Capture the cell that displays the provided text and extract its (x, y) central coordinate. 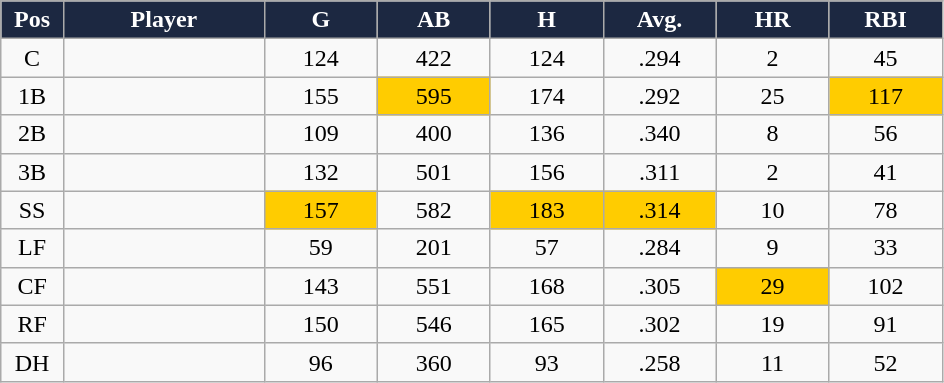
595 (434, 96)
183 (546, 210)
546 (434, 324)
.294 (660, 58)
.311 (660, 172)
9 (772, 248)
59 (320, 248)
.305 (660, 286)
.340 (660, 134)
91 (886, 324)
RBI (886, 20)
93 (546, 362)
G (320, 20)
157 (320, 210)
C (32, 58)
8 (772, 134)
56 (886, 134)
78 (886, 210)
RF (32, 324)
422 (434, 58)
168 (546, 286)
10 (772, 210)
25 (772, 96)
155 (320, 96)
156 (546, 172)
Avg. (660, 20)
H (546, 20)
Pos (32, 20)
29 (772, 286)
150 (320, 324)
CF (32, 286)
.314 (660, 210)
501 (434, 172)
41 (886, 172)
96 (320, 362)
11 (772, 362)
Player (164, 20)
52 (886, 362)
SS (32, 210)
136 (546, 134)
57 (546, 248)
AB (434, 20)
117 (886, 96)
582 (434, 210)
.302 (660, 324)
19 (772, 324)
400 (434, 134)
132 (320, 172)
360 (434, 362)
165 (546, 324)
45 (886, 58)
201 (434, 248)
2B (32, 134)
HR (772, 20)
102 (886, 286)
.284 (660, 248)
3B (32, 172)
.292 (660, 96)
DH (32, 362)
1B (32, 96)
174 (546, 96)
.258 (660, 362)
LF (32, 248)
33 (886, 248)
551 (434, 286)
143 (320, 286)
109 (320, 134)
